Scan for the cell matching the given text and deliver its (X, Y) coordinate at center. 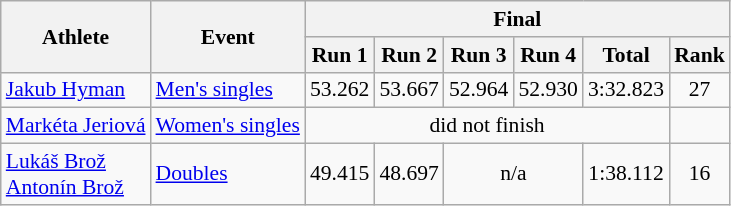
Jakub Hyman (76, 90)
53.667 (408, 90)
did not finish (487, 126)
Run 2 (408, 55)
Women's singles (228, 126)
Run 3 (478, 55)
Doubles (228, 174)
52.964 (478, 90)
Run 4 (548, 55)
53.262 (340, 90)
n/a (514, 174)
Event (228, 36)
1:38.112 (626, 174)
Total (626, 55)
49.415 (340, 174)
52.930 (548, 90)
Run 1 (340, 55)
Final (518, 19)
16 (700, 174)
Men's singles (228, 90)
3:32.823 (626, 90)
48.697 (408, 174)
Markéta Jeriová (76, 126)
Rank (700, 55)
Athlete (76, 36)
Lukáš BrožAntonín Brož (76, 174)
27 (700, 90)
